Provide the [X, Y] coordinate of the cell's center where the given text is located.  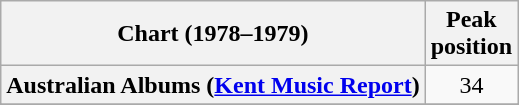
34 [471, 85]
Australian Albums (Kent Music Report) [213, 85]
Chart (1978–1979) [213, 34]
Peakposition [471, 34]
